Find where the given text appears and provide that cell's center as (x, y) coordinate. 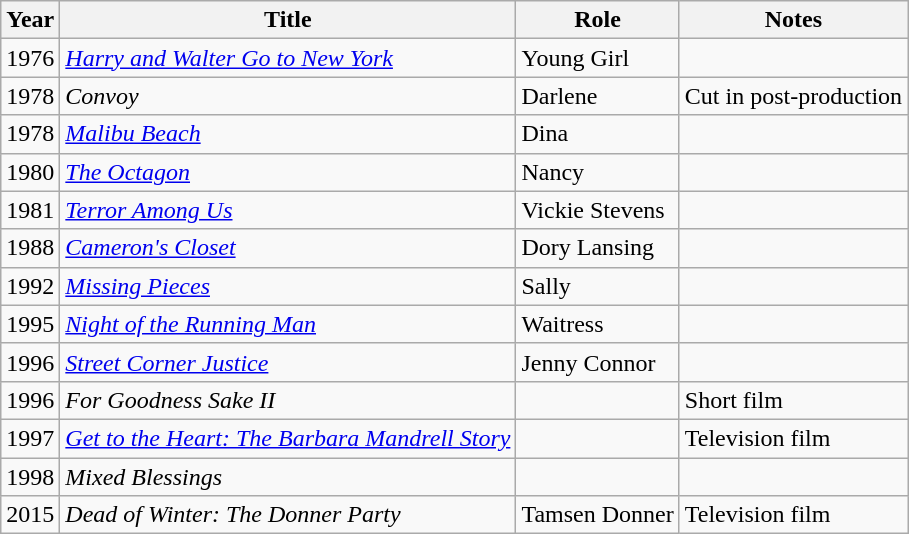
2015 (30, 515)
Short film (793, 400)
Night of the Running Man (288, 324)
Convoy (288, 96)
Vickie Stevens (598, 210)
Get to the Heart: The Barbara Mandrell Story (288, 438)
1981 (30, 210)
Cameron's Closet (288, 248)
Dead of Winter: The Donner Party (288, 515)
Notes (793, 20)
1998 (30, 477)
Young Girl (598, 58)
Dina (598, 134)
1995 (30, 324)
Dory Lansing (598, 248)
Terror Among Us (288, 210)
Sally (598, 286)
Malibu Beach (288, 134)
1988 (30, 248)
The Octagon (288, 172)
Title (288, 20)
Mixed Blessings (288, 477)
Missing Pieces (288, 286)
Year (30, 20)
Role (598, 20)
Nancy (598, 172)
1980 (30, 172)
1992 (30, 286)
For Goodness Sake II (288, 400)
Jenny Connor (598, 362)
Street Corner Justice (288, 362)
Tamsen Donner (598, 515)
Harry and Walter Go to New York (288, 58)
Darlene (598, 96)
1997 (30, 438)
Cut in post-production (793, 96)
1976 (30, 58)
Waitress (598, 324)
